Return (x, y) of the center of cell containing provided text 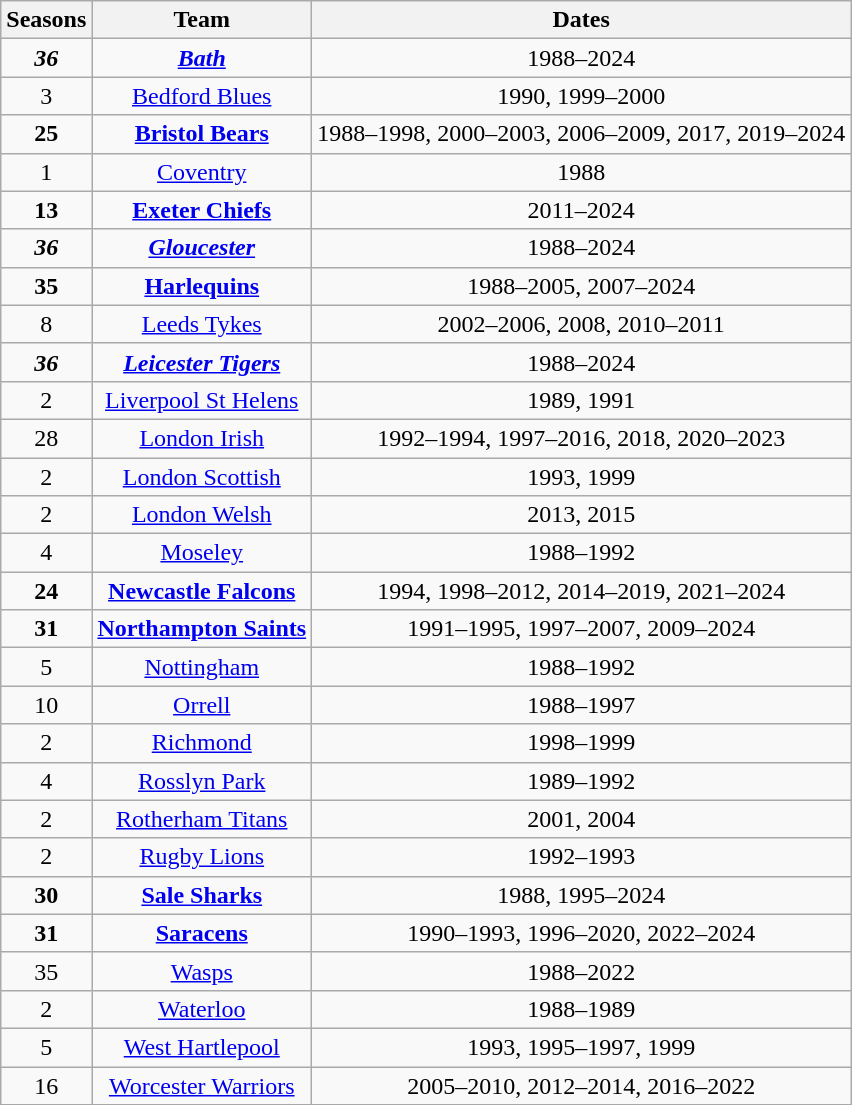
30 (46, 895)
Leicester Tigers (202, 362)
1998–1999 (582, 743)
Rugby Lions (202, 857)
13 (46, 210)
Bristol Bears (202, 134)
1993, 1999 (582, 477)
1993, 1995–1997, 1999 (582, 1047)
Worcester Warriors (202, 1085)
1990, 1999–2000 (582, 96)
1988 (582, 172)
1989–1992 (582, 781)
Bath (202, 58)
Waterloo (202, 1009)
Wasps (202, 971)
1989, 1991 (582, 400)
Team (202, 20)
1988–1997 (582, 705)
Coventry (202, 172)
Harlequins (202, 286)
25 (46, 134)
24 (46, 591)
2002–2006, 2008, 2010–2011 (582, 324)
Rosslyn Park (202, 781)
Dates (582, 20)
Liverpool St Helens (202, 400)
Richmond (202, 743)
2011–2024 (582, 210)
Leeds Tykes (202, 324)
8 (46, 324)
1992–1993 (582, 857)
London Irish (202, 438)
Exeter Chiefs (202, 210)
Saracens (202, 933)
1988, 1995–2024 (582, 895)
1994, 1998–2012, 2014–2019, 2021–2024 (582, 591)
1988–2005, 2007–2024 (582, 286)
1992–1994, 1997–2016, 2018, 2020–2023 (582, 438)
1991–1995, 1997–2007, 2009–2024 (582, 629)
Bedford Blues (202, 96)
London Scottish (202, 477)
1988–1989 (582, 1009)
Gloucester (202, 248)
1 (46, 172)
London Welsh (202, 515)
16 (46, 1085)
2013, 2015 (582, 515)
1988–1998, 2000–2003, 2006–2009, 2017, 2019–2024 (582, 134)
1988–2022 (582, 971)
Seasons (46, 20)
2005–2010, 2012–2014, 2016–2022 (582, 1085)
Sale Sharks (202, 895)
West Hartlepool (202, 1047)
Newcastle Falcons (202, 591)
Nottingham (202, 667)
28 (46, 438)
Northampton Saints (202, 629)
10 (46, 705)
3 (46, 96)
Moseley (202, 553)
2001, 2004 (582, 819)
1990–1993, 1996–2020, 2022–2024 (582, 933)
Orrell (202, 705)
Rotherham Titans (202, 819)
